Search for the cell housing the specified text and yield its [x, y] center coordinate. 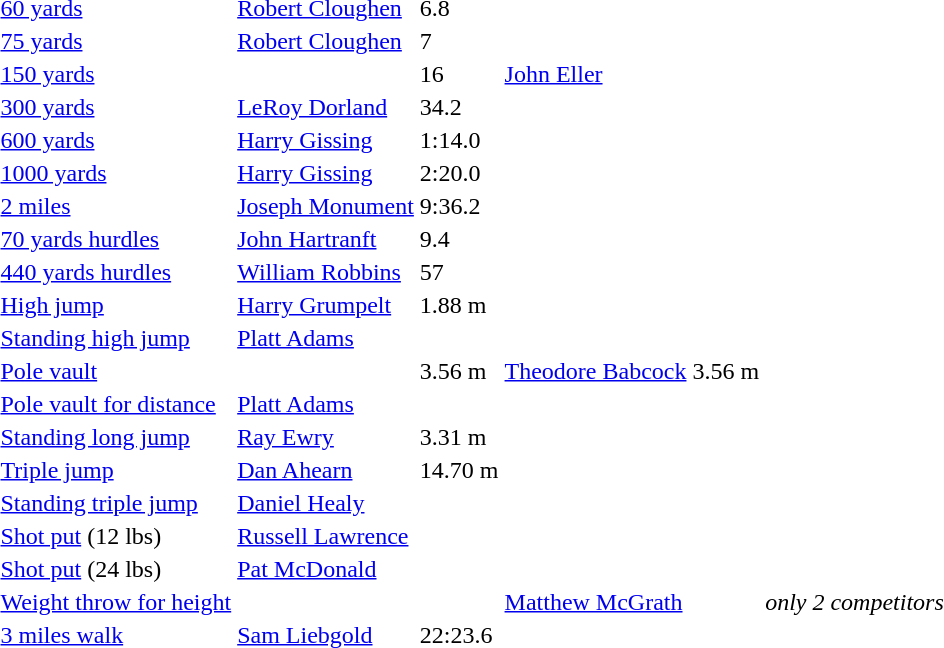
Ray Ewry [326, 437]
Theodore Babcock [596, 371]
9.4 [459, 239]
Matthew McGrath [596, 602]
2:20.0 [459, 173]
1.88 m [459, 305]
57 [459, 272]
Harry Grumpelt [326, 305]
9:36.2 [459, 206]
1:14.0 [459, 140]
John Hartranft [326, 239]
Daniel Healy [326, 503]
William Robbins [326, 272]
Robert Cloughen [326, 41]
14.70 m [459, 470]
LeRoy Dorland [326, 107]
John Eller [596, 74]
16 [459, 74]
Pat McDonald [326, 569]
7 [459, 41]
3.31 m [459, 437]
Dan Ahearn [326, 470]
34.2 [459, 107]
Russell Lawrence [326, 536]
Joseph Monument [326, 206]
